Return the [x, y] coordinate for the center point of the cell that contains the specified text.  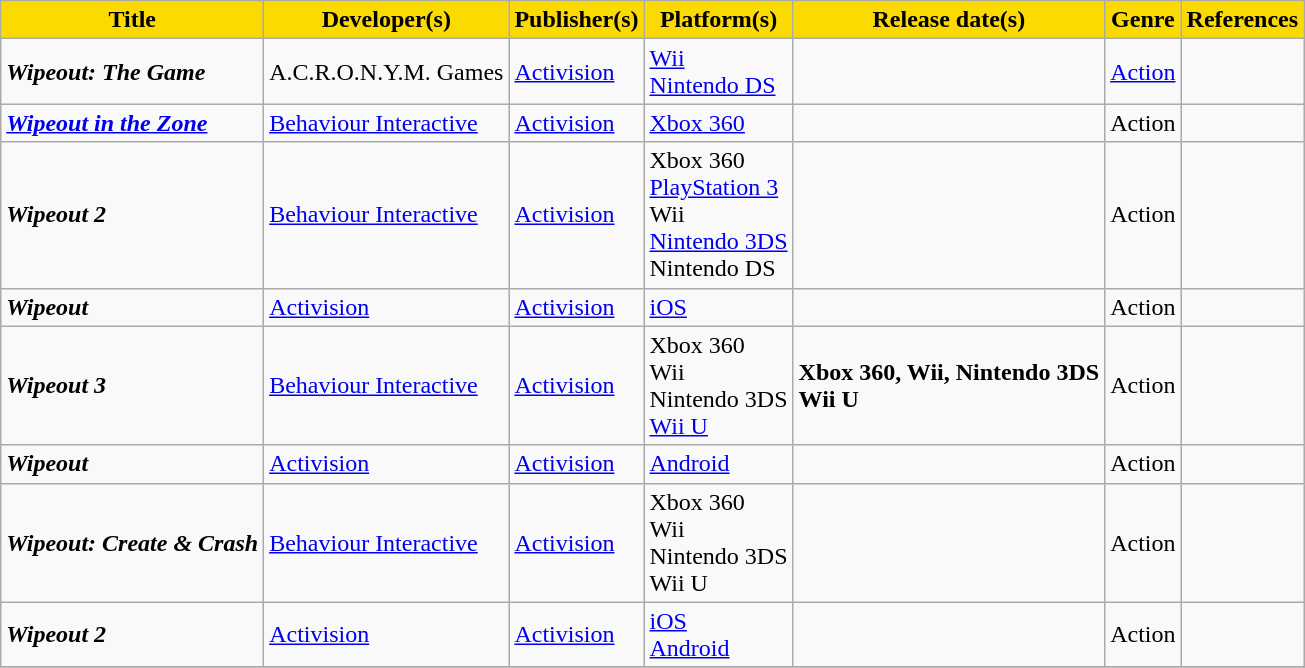
Wipeout: The Game [132, 72]
Wipeout 3 [132, 386]
iOS [718, 307]
A.C.R.O.N.Y.M. Games [386, 72]
Xbox 360PlayStation 3WiiNintendo 3DSNintendo DS [718, 215]
Wipeout: Create & Crash [132, 542]
iOSAndroid [718, 634]
Android [718, 464]
Xbox 360, Wii, Nintendo 3DSWii U [949, 386]
Genre [1143, 20]
Publisher(s) [576, 20]
Wipeout in the Zone [132, 123]
Developer(s) [386, 20]
Xbox 360 [718, 123]
References [1242, 20]
Platform(s) [718, 20]
Title [132, 20]
Release date(s) [949, 20]
WiiNintendo DS [718, 72]
